Determine the (x, y) coordinate at the center of the cell enclosing the given text.  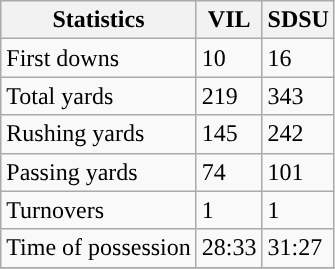
Total yards (99, 96)
VIL (229, 20)
145 (229, 134)
Statistics (99, 20)
74 (229, 172)
Rushing yards (99, 134)
SDSU (298, 20)
101 (298, 172)
31:27 (298, 248)
219 (229, 96)
First downs (99, 58)
28:33 (229, 248)
Time of possession (99, 248)
10 (229, 58)
Turnovers (99, 210)
242 (298, 134)
16 (298, 58)
343 (298, 96)
Passing yards (99, 172)
